Return the [x, y] coordinate for the center point of the cell that contains the specified text.  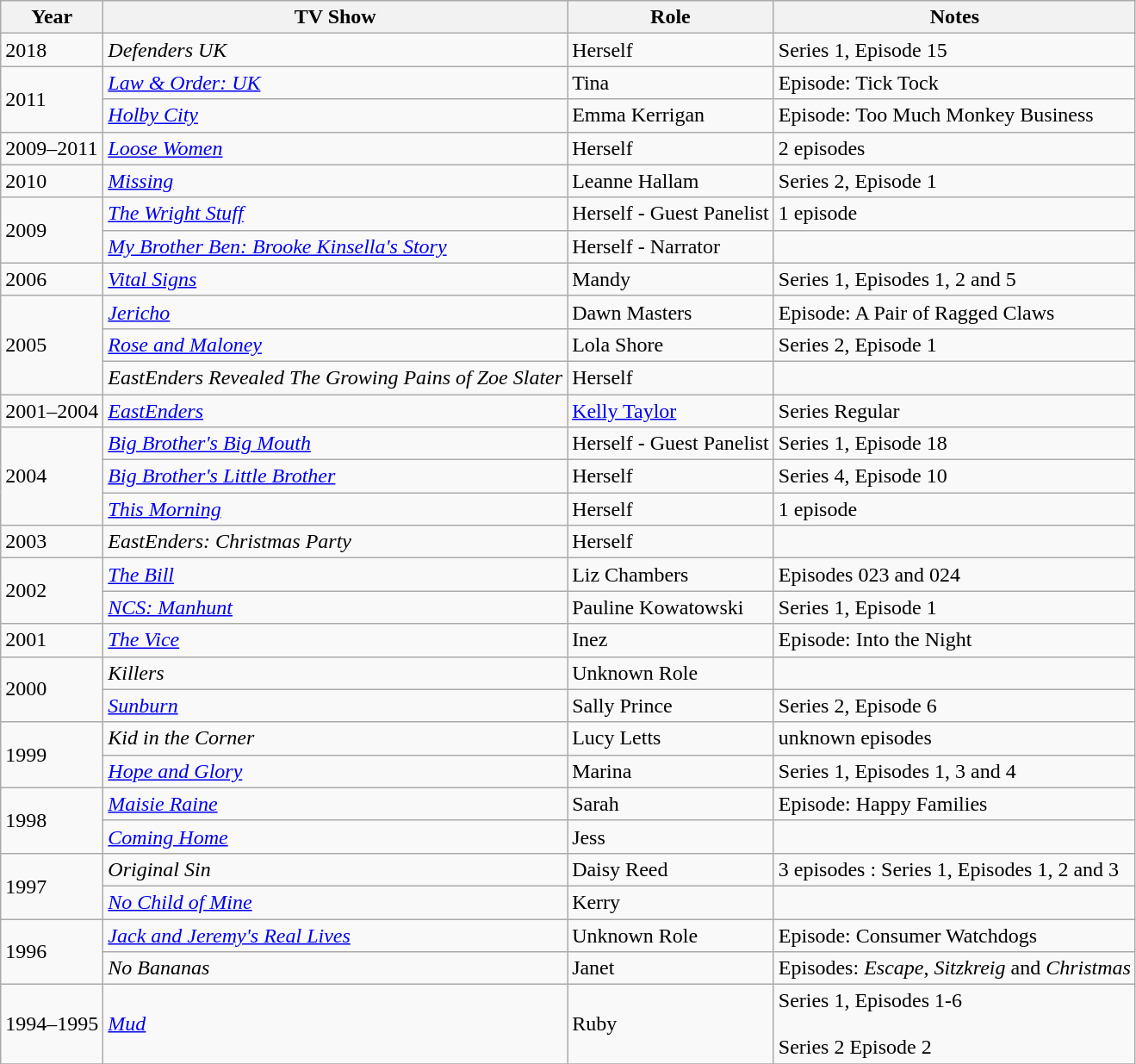
The Bill [336, 575]
2005 [52, 345]
Episode: A Pair of Ragged Claws [954, 312]
Ruby [671, 1024]
Episodes: Escape, Sitzkreig and Christmas [954, 968]
1996 [52, 951]
Series 1, Episodes 1, 2 and 5 [954, 279]
Series 1, Episode 1 [954, 607]
1994–1995 [52, 1024]
Emma Kerrigan [671, 115]
Kid in the Corner [336, 738]
Kelly Taylor [671, 411]
Notes [954, 17]
Rose and Maloney [336, 345]
Mandy [671, 279]
Lola Shore [671, 345]
No Child of Mine [336, 902]
Dawn Masters [671, 312]
2 episodes [954, 148]
Mud [336, 1024]
Pauline Kowatowski [671, 607]
2009–2011 [52, 148]
NCS: Manhunt [336, 607]
No Bananas [336, 968]
2000 [52, 689]
Vital Signs [336, 279]
Leanne Hallam [671, 181]
2010 [52, 181]
Episode: Consumer Watchdogs [954, 935]
2003 [52, 542]
Killers [336, 673]
Marina [671, 771]
Defenders UK [336, 50]
Lucy Letts [671, 738]
Episode: Too Much Monkey Business [954, 115]
Inez [671, 640]
Series 1, Episodes 1-6Series 2 Episode 2 [954, 1024]
2001 [52, 640]
Big Brother's Big Mouth [336, 444]
Missing [336, 181]
Episode: Into the Night [954, 640]
Series 1, Episode 18 [954, 444]
Series 4, Episode 10 [954, 476]
This Morning [336, 509]
Episode: Tick Tock [954, 83]
2018 [52, 50]
Original Sin [336, 869]
The Vice [336, 640]
Episodes 023 and 024 [954, 575]
Jess [671, 837]
EastEnders: Christmas Party [336, 542]
Liz Chambers [671, 575]
Loose Women [336, 148]
Maisie Raine [336, 804]
Sally Prince [671, 706]
Jericho [336, 312]
The Wright Stuff [336, 214]
Series 2, Episode 6 [954, 706]
Coming Home [336, 837]
Sarah [671, 804]
EastEnders Revealed The Growing Pains of Zoe Slater [336, 377]
Series 1, Episodes 1, 3 and 4 [954, 771]
Role [671, 17]
Big Brother's Little Brother [336, 476]
Episode: Happy Families [954, 804]
Series Regular [954, 411]
Hope and Glory [336, 771]
TV Show [336, 17]
Daisy Reed [671, 869]
3 episodes : Series 1, Episodes 1, 2 and 3 [954, 869]
Year [52, 17]
Holby City [336, 115]
Tina [671, 83]
2002 [52, 591]
unknown episodes [954, 738]
2009 [52, 230]
2004 [52, 476]
1998 [52, 820]
Jack and Jeremy's Real Lives [336, 935]
Series 1, Episode 15 [954, 50]
2006 [52, 279]
Janet [671, 968]
2001–2004 [52, 411]
My Brother Ben: Brooke Kinsella's Story [336, 246]
1999 [52, 755]
Herself - Narrator [671, 246]
Law & Order: UK [336, 83]
1997 [52, 886]
Kerry [671, 902]
Sunburn [336, 706]
2011 [52, 99]
EastEnders [336, 411]
